Extract the [x, y] coordinate from the center of the cell holding the provided text.  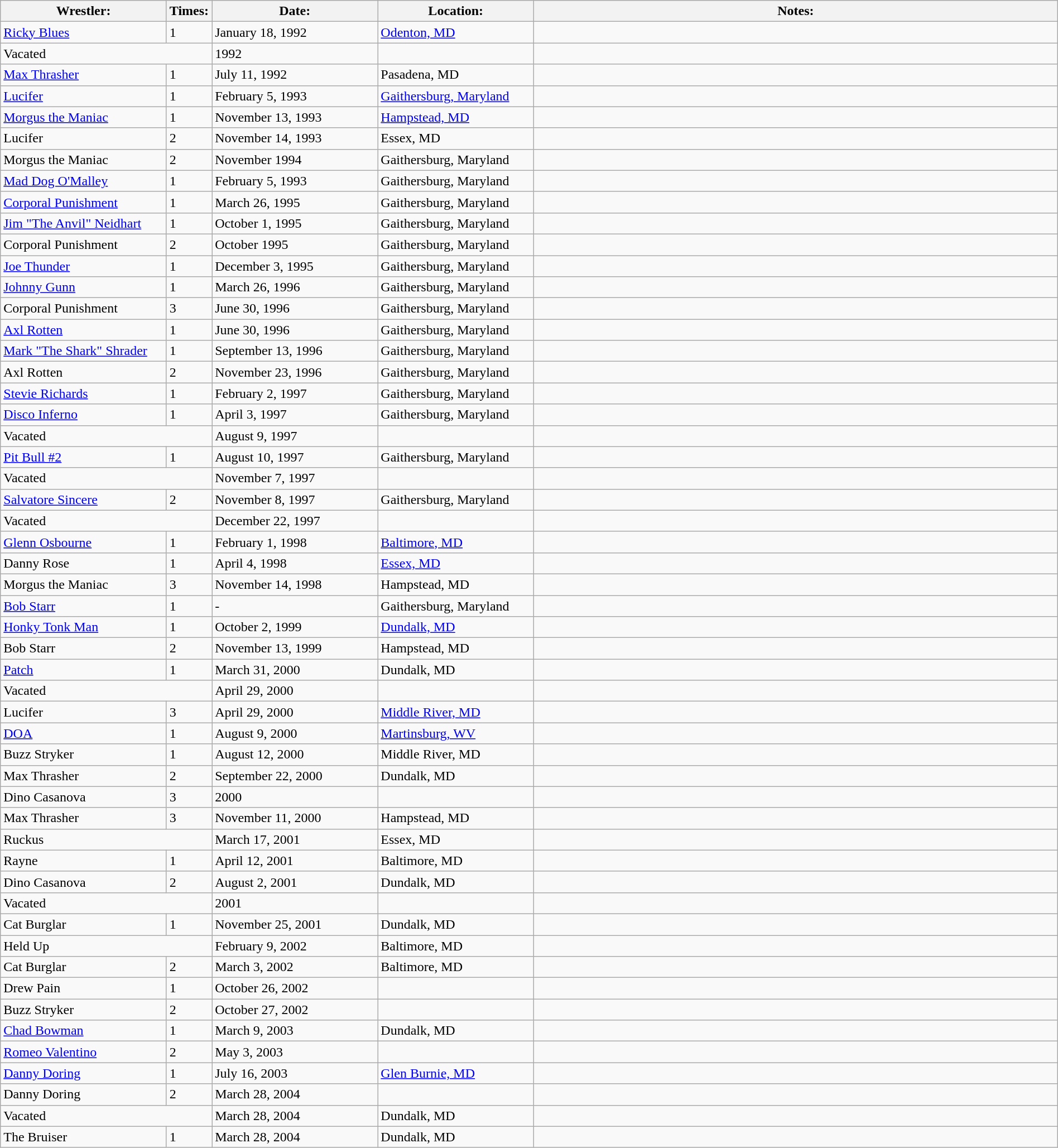
October 26, 2002 [295, 988]
Patch [84, 670]
Drew Pain [84, 988]
July 11, 1992 [295, 75]
1992 [295, 54]
November 1994 [295, 160]
March 17, 2001 [295, 839]
April 3, 1997 [295, 415]
April 4, 1998 [295, 563]
Stevie Richards [84, 393]
October 1, 1995 [295, 223]
Held Up [106, 946]
March 26, 1996 [295, 287]
Mark "The Shark" Shrader [84, 351]
March 3, 2002 [295, 967]
August 9, 2000 [295, 733]
February 1, 1998 [295, 542]
Glen Burnie, MD [456, 1073]
March 31, 2000 [295, 670]
November 23, 1996 [295, 372]
November 11, 2000 [295, 818]
Pasadena, MD [456, 75]
March 26, 1995 [295, 202]
- [295, 606]
October 2, 1999 [295, 627]
November 14, 1993 [295, 138]
July 16, 2003 [295, 1073]
February 9, 2002 [295, 946]
DOA [84, 733]
Pit Bull #2 [84, 457]
December 3, 1995 [295, 266]
November 13, 1999 [295, 649]
November 7, 1997 [295, 478]
Disco Inferno [84, 415]
Location: [456, 11]
Martinsburg, WV [456, 733]
September 22, 2000 [295, 776]
Danny Rose [84, 563]
Odenton, MD [456, 32]
The Bruiser [84, 1137]
February 2, 1997 [295, 393]
October 27, 2002 [295, 1010]
September 13, 1996 [295, 351]
August 9, 1997 [295, 436]
August 2, 2001 [295, 882]
November 13, 1993 [295, 117]
2000 [295, 797]
Date: [295, 11]
Mad Dog O'Malley [84, 181]
Ricky Blues [84, 32]
Wrestler: [84, 11]
May 3, 2003 [295, 1052]
Ruckus [106, 839]
November 14, 1998 [295, 584]
August 10, 1997 [295, 457]
December 22, 1997 [295, 521]
August 12, 2000 [295, 755]
April 12, 2001 [295, 861]
Joe Thunder [84, 266]
March 9, 2003 [295, 1031]
Salvatore Sincere [84, 499]
November 25, 2001 [295, 924]
Johnny Gunn [84, 287]
Romeo Valentino [84, 1052]
October 1995 [295, 244]
Glenn Osbourne [84, 542]
Notes: [796, 11]
Honky Tonk Man [84, 627]
Jim "The Anvil" Neidhart [84, 223]
Times: [189, 11]
November 8, 1997 [295, 499]
2001 [295, 903]
Chad Bowman [84, 1031]
January 18, 1992 [295, 32]
Rayne [84, 861]
